Search for the cell housing the specified text and yield its (X, Y) center coordinate. 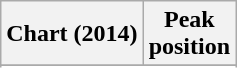
Chart (2014) (72, 34)
Peakposition (189, 34)
